Provide the [x, y] coordinate of the cell's center where the given text is located.  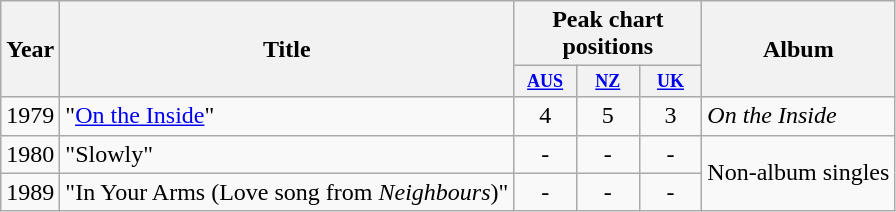
UK [670, 82]
"In Your Arms (Love song from Neighbours)" [287, 192]
1989 [30, 192]
Year [30, 49]
1979 [30, 116]
5 [608, 116]
3 [670, 116]
4 [546, 116]
Peak chart positions [608, 34]
AUS [546, 82]
On the Inside [798, 116]
Title [287, 49]
1980 [30, 154]
Non-album singles [798, 173]
NZ [608, 82]
"On the Inside" [287, 116]
"Slowly" [287, 154]
Album [798, 49]
